Determine the [X, Y] coordinate at the center of the cell enclosing the given text.  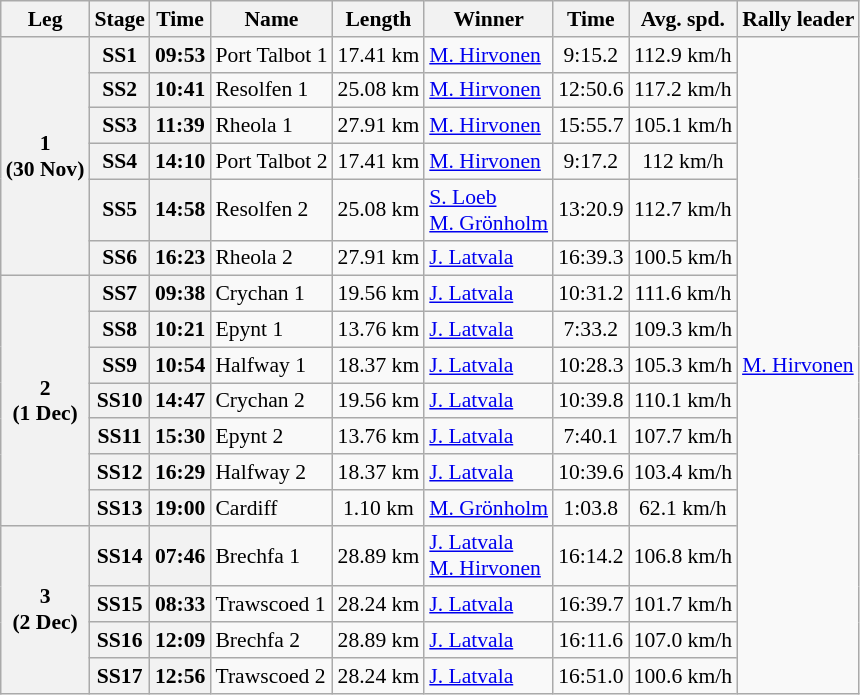
Port Talbot 1 [271, 55]
107.7 km/h [683, 437]
Resolfen 2 [271, 210]
112.9 km/h [683, 55]
SS11 [119, 437]
14:10 [180, 162]
12:56 [180, 676]
106.8 km/h [683, 556]
101.7 km/h [683, 605]
SS16 [119, 640]
100.5 km/h [683, 258]
15:55.7 [590, 126]
Trawscoed 2 [271, 676]
1(30 Nov) [46, 156]
Winner [488, 19]
1.10 km [379, 508]
Port Talbot 2 [271, 162]
10:41 [180, 90]
12:50.6 [590, 90]
10:28.3 [590, 365]
J. Latvala M. Hirvonen [488, 556]
109.3 km/h [683, 330]
16:23 [180, 258]
SS6 [119, 258]
112.7 km/h [683, 210]
SS4 [119, 162]
Stage [119, 19]
110.1 km/h [683, 401]
7:40.1 [590, 437]
14:47 [180, 401]
SS8 [119, 330]
1:03.8 [590, 508]
SS7 [119, 294]
SS3 [119, 126]
13:20.9 [590, 210]
Brechfa 2 [271, 640]
10:39.6 [590, 472]
Epynt 1 [271, 330]
9:17.2 [590, 162]
16:29 [180, 472]
16:14.2 [590, 556]
SS10 [119, 401]
9:15.2 [590, 55]
Length [379, 19]
S. Loeb M. Grönholm [488, 210]
112 km/h [683, 162]
SS5 [119, 210]
09:53 [180, 55]
111.6 km/h [683, 294]
14:58 [180, 210]
10:54 [180, 365]
Rheola 2 [271, 258]
Name [271, 19]
09:38 [180, 294]
Resolfen 1 [271, 90]
16:11.6 [590, 640]
62.1 km/h [683, 508]
16:51.0 [590, 676]
100.6 km/h [683, 676]
Crychan 2 [271, 401]
16:39.7 [590, 605]
105.1 km/h [683, 126]
08:33 [180, 605]
10:39.8 [590, 401]
SS12 [119, 472]
105.3 km/h [683, 365]
Halfway 1 [271, 365]
Avg. spd. [683, 19]
10:21 [180, 330]
Trawscoed 1 [271, 605]
107.0 km/h [683, 640]
SS1 [119, 55]
SS17 [119, 676]
Crychan 1 [271, 294]
2(1 Dec) [46, 400]
Leg [46, 19]
Cardiff [271, 508]
16:39.3 [590, 258]
SS2 [119, 90]
SS13 [119, 508]
19:00 [180, 508]
Rheola 1 [271, 126]
Rally leader [798, 19]
103.4 km/h [683, 472]
Brechfa 1 [271, 556]
SS9 [119, 365]
Halfway 2 [271, 472]
Epynt 2 [271, 437]
SS15 [119, 605]
11:39 [180, 126]
07:46 [180, 556]
3(2 Dec) [46, 609]
7:33.2 [590, 330]
M. Grönholm [488, 508]
15:30 [180, 437]
117.2 km/h [683, 90]
12:09 [180, 640]
10:31.2 [590, 294]
SS14 [119, 556]
